Return (X, Y) of the center of cell containing provided text 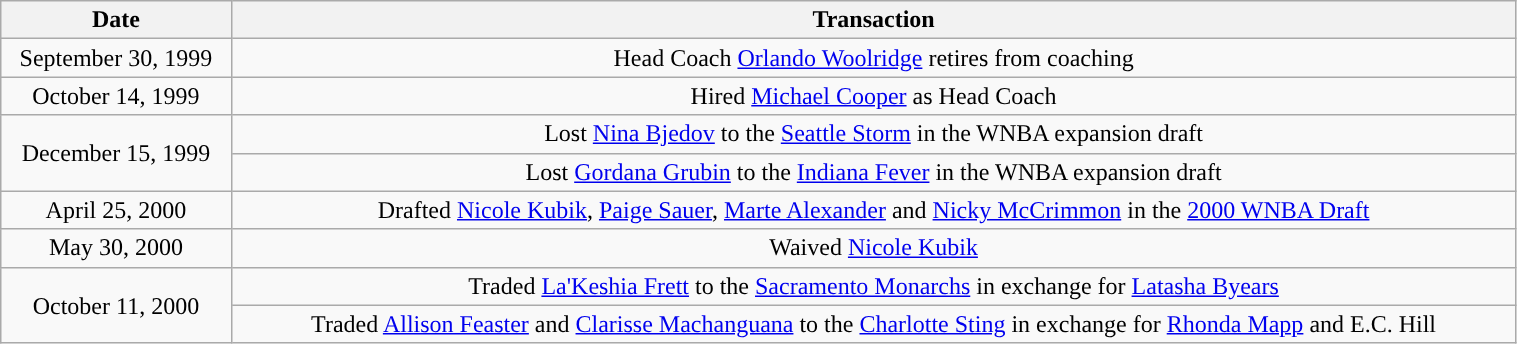
May 30, 2000 (116, 248)
Traded Allison Feaster and Clarisse Machanguana to the Charlotte Sting in exchange for Rhonda Mapp and E.C. Hill (874, 324)
October 11, 2000 (116, 305)
Waived Nicole Kubik (874, 248)
Traded La'Keshia Frett to the Sacramento Monarchs in exchange for Latasha Byears (874, 286)
September 30, 1999 (116, 58)
Date (116, 20)
April 25, 2000 (116, 210)
October 14, 1999 (116, 96)
Lost Nina Bjedov to the Seattle Storm in the WNBA expansion draft (874, 134)
Transaction (874, 20)
Lost Gordana Grubin to the Indiana Fever in the WNBA expansion draft (874, 172)
December 15, 1999 (116, 153)
Head Coach Orlando Woolridge retires from coaching (874, 58)
Drafted Nicole Kubik, Paige Sauer, Marte Alexander and Nicky McCrimmon in the 2000 WNBA Draft (874, 210)
Hired Michael Cooper as Head Coach (874, 96)
